Provide the (x, y) coordinate of the cell's center where the given text is located.  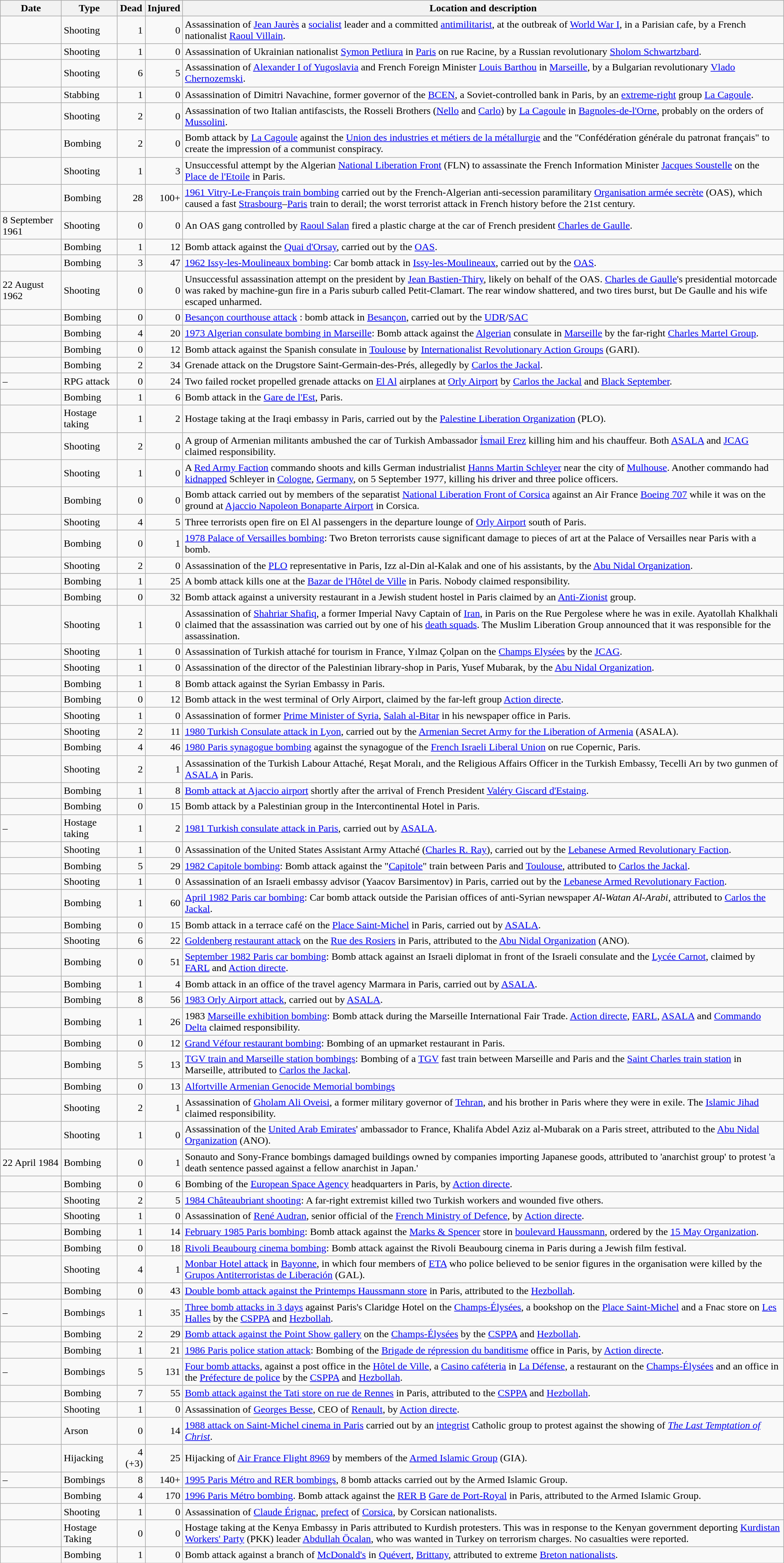
Type (90, 8)
Grand Véfour restaurant bombing: Bombing of an upmarket restaurant in Paris. (483, 1043)
Bomb attack in a terrace café on the Place Saint-Michel in Paris, carried out by ASALA. (483, 925)
34 (164, 365)
32 (164, 597)
170 (164, 1496)
Bombing of the European Space Agency headquarters in Paris, by Action directe. (483, 1184)
Hijacking of Air France Flight 8969 by members of the Armed Islamic Group (GIA). (483, 1458)
Bomb attack in the west terminal of Orly Airport, claimed by the far-left group Action directe. (483, 700)
Three terrorists open fire on El Al passengers in the departure lounge of Orly Airport south of Paris. (483, 522)
Bomb attack by a Palestinian group in the Intercontinental Hotel in Paris. (483, 806)
Assassination of René Audran, senior official of the French Ministry of Defence, by Action directe. (483, 1216)
Bomb attack against the Spanish consulate in Toulouse by Internationalist Revolutionary Action Groups (GARI). (483, 349)
Assassination of Ukrainian nationalist Symon Petliura in Paris on rue Racine, by a Russian revolutionary Sholom Schwartzbard. (483, 52)
Bomb attack in the Gare de l'Est, Paris. (483, 397)
1986 Paris police station attack: Bombing of the Brigade de répression du banditisme office in Paris, by Action directe. (483, 1350)
Bomb attack against the Syrian Embassy in Paris. (483, 684)
1980 Turkish Consulate attack in Lyon, carried out by the Armenian Secret Army for the Liberation of Armenia (ASALA). (483, 731)
Arson (90, 1431)
131 (164, 1372)
20 (164, 333)
1973 Algerian consulate bombing in Marseille: Bomb attack against the Algerian consulate in Marseille by the far-right Charles Martel Group. (483, 333)
Location and description (483, 8)
Hostage taking at the Iraqi embassy in Paris, carried out by the Palestine Liberation Organization (PLO). (483, 419)
Bomb attack against the Tati store on rue de Rennes in Paris, attributed to the CSPPA and Hezbollah. (483, 1393)
Assassination of Claude Érignac, prefect of Corsica, by Corsican nationalists. (483, 1511)
4 (+3) (131, 1458)
Bomb attack against the Quai d'Orsay, carried out by the OAS. (483, 247)
21 (164, 1350)
Assassination of Alexander I of Yugoslavia and French Foreign Minister Louis Barthou in Marseille, by a Bulgarian revolutionary Vlado Chernozemski. (483, 73)
22 April 1984 (31, 1162)
1995 Paris Métro and RER bombings, 8 bomb attacks carried out by the Armed Islamic Group. (483, 1480)
Goldenberg restaurant attack on the Rue des Rosiers in Paris, attributed to the Abu Nidal Organization (ANO). (483, 941)
Assassination of the PLO representative in Paris, Izz al-Din al-Kalak and one of his assistants, by the Abu Nidal Organization. (483, 565)
55 (164, 1393)
Stabbing (90, 95)
RPG attack (90, 381)
22 (164, 941)
1984 Châteaubriant shooting: A far-right extremist killed two Turkish workers and wounded five others. (483, 1200)
1996 Paris Métro bombing. Bomb attack against the RER B Gare de Port-Royal in Paris, attributed to the Armed Islamic Group. (483, 1496)
56 (164, 1000)
46 (164, 747)
Assassination of Turkish attaché for tourism in France, Yılmaz Çolpan on the Champs Elysées by the JCAG. (483, 652)
8 September 1961 (31, 225)
Assassination of the director of the Palestinian library-shop in Paris, Yusef Mubarak, by the Abu Nidal Organization. (483, 668)
Assassination of Dimitri Navachine, former governor of the BCEN, a Soviet-controlled bank in Paris, by an extreme-right group La Cagoule. (483, 95)
Assassination of Georges Besse, CEO of Renault, by Action directe. (483, 1409)
18 (164, 1248)
35 (164, 1313)
Hostage Taking (90, 1533)
Assassination of former Prime Minister of Syria, Salah al-Bitar in his newspaper office in Paris. (483, 716)
Assassination of the United States Assistant Army Attaché (Charles R. Ray), carried out by the Lebanese Armed Revolutionary Faction. (483, 850)
60 (164, 903)
Rivoli Beaubourg cinema bombing: Bomb attack against the Rivoli Beaubourg cinema in Paris during a Jewish film festival. (483, 1248)
140+ (164, 1480)
1980 Paris synagogue bombing against the synagogue of the French Israeli Liberal Union on rue Copernic, Paris. (483, 747)
Assassination of an Israeli embassy advisor (Yaacov Barsimentov) in Paris, carried out by the Lebanese Armed Revolutionary Faction. (483, 881)
Bomb attack against a university restaurant in a Jewish student hostel in Paris claimed by an Anti-Zionist group. (483, 597)
1982 Capitole bombing: Bomb attack against the "Capitole" train between Paris and Toulouse, attributed to Carlos the Jackal. (483, 865)
1981 Turkish consulate attack in Paris, carried out by ASALA. (483, 828)
Double bomb attack against the Printemps Haussmann store in Paris, attributed to the Hezbollah. (483, 1291)
Bomb attack against the Point Show gallery on the Champs-Élysées by the CSPPA and Hezbollah. (483, 1334)
Hijacking (90, 1458)
Bomb attack against a branch of McDonald's in Quévert, Brittany, attributed to extreme Breton nationalists. (483, 1555)
1962 Issy-les-Moulineaux bombing: Car bomb attack in Issy-les-Moulineaux, carried out by the OAS. (483, 263)
24 (164, 381)
Bomb attack at Ajaccio airport shortly after the arrival of French President Valéry Giscard d'Estaing. (483, 791)
Date (31, 8)
Dead (131, 8)
26 (164, 1021)
Alfortville Armenian Genocide Memorial bombings (483, 1086)
1983 Orly Airport attack, carried out by ASALA. (483, 1000)
28 (131, 198)
A bomb attack kills one at the Bazar de l'Hôtel de Ville in Paris. Nobody claimed responsibility. (483, 581)
Bomb attack in an office of the travel agency Marmara in Paris, carried out by ASALA. (483, 984)
51 (164, 963)
22 August 1962 (31, 290)
7 (131, 1393)
11 (164, 731)
Besançon courthouse attack : bomb attack in Besançon, carried out by the UDR/SAC (483, 318)
Grenade attack on the Drugstore Saint-Germain-des-Prés, allegedly by Carlos the Jackal. (483, 365)
47 (164, 263)
100+ (164, 198)
Two failed rocket propelled grenade attacks on El Al airplanes at Orly Airport by Carlos the Jackal and Black September. (483, 381)
Injured (164, 8)
An OAS gang controlled by Raoul Salan fired a plastic charge at the car of French president Charles de Gaulle. (483, 225)
43 (164, 1291)
February 1985 Paris bombing: Bomb attack against the Marks & Spencer store in boulevard Haussmann, ordered by the 15 May Organization. (483, 1232)
